Capture the cell that displays the provided text and extract its [x, y] central coordinate. 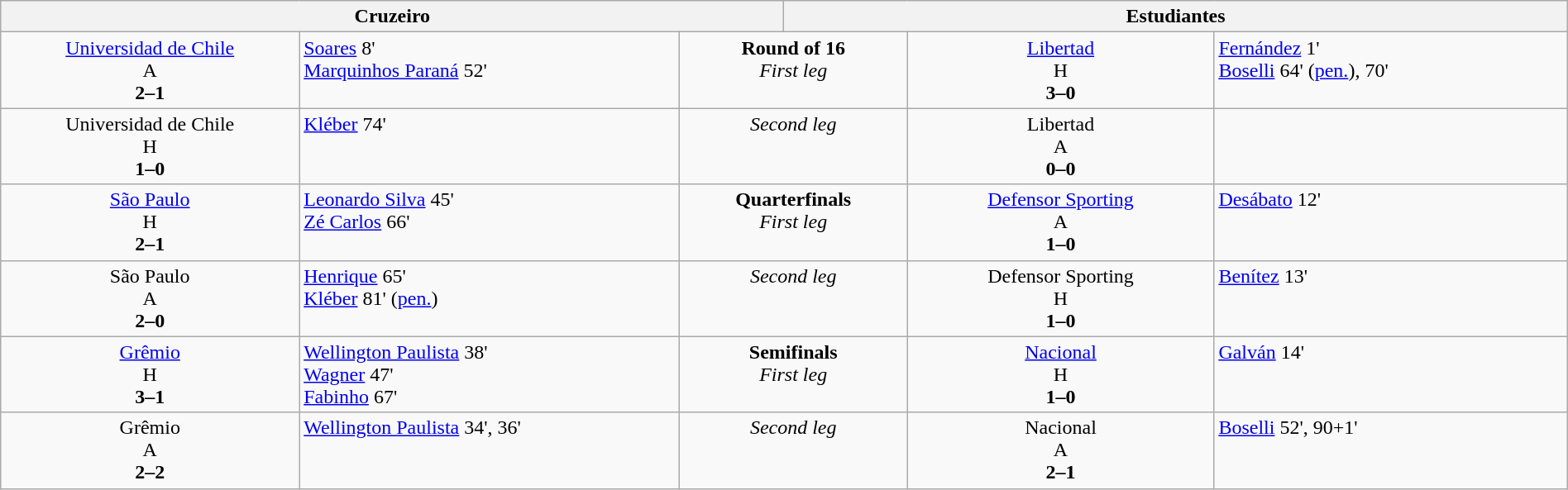
NacionalA2–1 [1060, 450]
Defensor Sporting A1–0 [1060, 222]
Universidad de Chile A 2–1 [151, 70]
Nacional H1–0 [1060, 374]
Cruzeiro [392, 17]
LibertadA0–0 [1060, 146]
Desábato 12' [1391, 222]
Quarterfinals First leg [793, 222]
Libertad H 3–0 [1060, 70]
Galván 14' [1391, 374]
Defensor SportingH1–0 [1060, 298]
São Paulo H2–1 [151, 222]
São PauloA2–0 [151, 298]
Kléber 74' [490, 146]
Round of 16 First leg [793, 70]
Benítez 13' [1391, 298]
GrêmioA2–2 [151, 450]
Wellington Paulista 34', 36' [490, 450]
Fernández 1'Boselli 64' (pen.), 70' [1391, 70]
Grêmio H3–1 [151, 374]
Semifinals First leg [793, 374]
Henrique 65'Kléber 81' (pen.) [490, 298]
Leonardo Silva 45'Zé Carlos 66' [490, 222]
Soares 8'Marquinhos Paraná 52' [490, 70]
Boselli 52', 90+1' [1391, 450]
Estudiantes [1176, 17]
Universidad de Chile H 1–0 [151, 146]
Wellington Paulista 38'Wagner 47'Fabinho 67' [490, 374]
